Provide the [X, Y] coordinate of the cell's center where the given text is located.  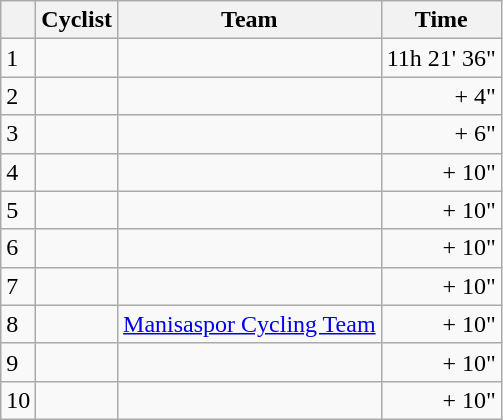
+ 4" [441, 96]
1 [18, 58]
4 [18, 172]
2 [18, 96]
Time [441, 20]
Team [250, 20]
11h 21' 36" [441, 58]
6 [18, 248]
+ 6" [441, 134]
5 [18, 210]
Cyclist [77, 20]
Manisaspor Cycling Team [250, 324]
10 [18, 400]
3 [18, 134]
8 [18, 324]
7 [18, 286]
9 [18, 362]
